For the text-containing cell, return its midpoint in [x, y] coordinate format. 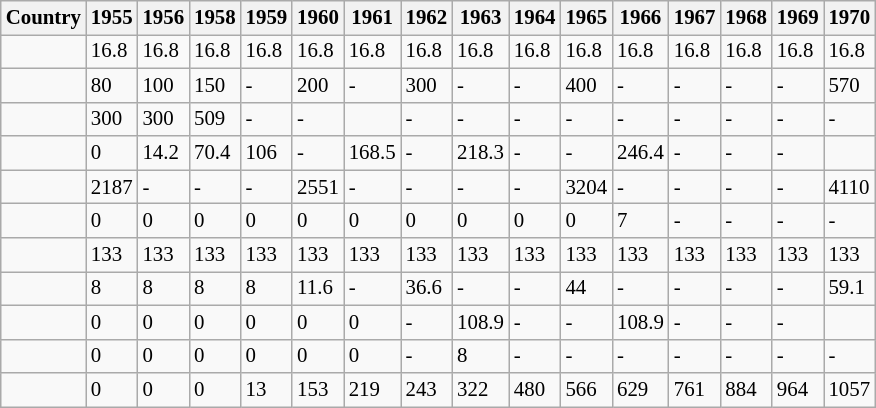
1964 [535, 18]
761 [695, 390]
219 [372, 390]
2551 [318, 187]
322 [480, 390]
1955 [112, 18]
44 [586, 288]
2187 [112, 187]
964 [798, 390]
243 [427, 390]
36.6 [427, 288]
1966 [640, 18]
629 [640, 390]
153 [318, 390]
70.4 [215, 153]
1970 [850, 18]
59.1 [850, 288]
1958 [215, 18]
400 [586, 85]
1963 [480, 18]
13 [267, 390]
509 [215, 119]
80 [112, 85]
1965 [586, 18]
11.6 [318, 288]
1961 [372, 18]
200 [318, 85]
1956 [164, 18]
4110 [850, 187]
1969 [798, 18]
1960 [318, 18]
1968 [746, 18]
246.4 [640, 153]
1057 [850, 390]
1959 [267, 18]
218.3 [480, 153]
168.5 [372, 153]
1967 [695, 18]
1962 [427, 18]
480 [535, 390]
106 [267, 153]
100 [164, 85]
14.2 [164, 153]
566 [586, 390]
570 [850, 85]
Country [44, 18]
7 [640, 221]
3204 [586, 187]
150 [215, 85]
884 [746, 390]
